From the cell containing the given text, extract its center point as (X, Y) coordinate. 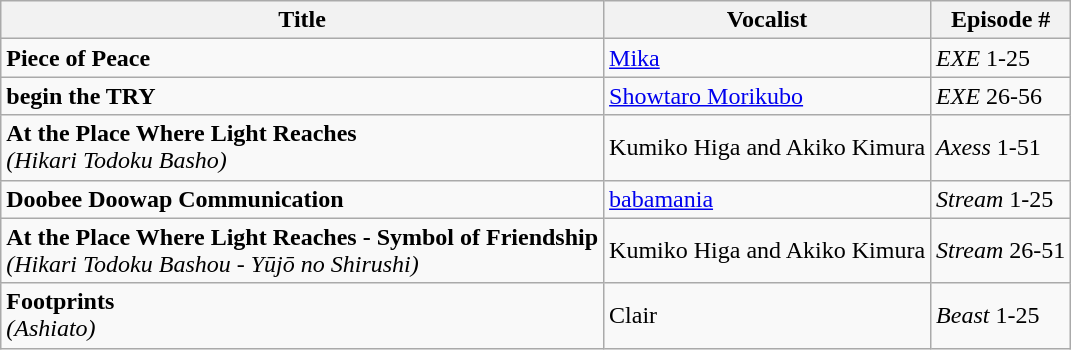
Doobee Doowap Communication (302, 199)
Axess 1-51 (1001, 148)
Stream 26-51 (1001, 250)
Footprints(Ashiato) (302, 316)
Beast 1-25 (1001, 316)
EXE 1-25 (1001, 58)
babamania (768, 199)
Vocalist (768, 20)
Showtaro Morikubo (768, 96)
At the Place Where Light Reaches(Hikari Todoku Basho) (302, 148)
Piece of Peace (302, 58)
EXE 26-56 (1001, 96)
Mika (768, 58)
Stream 1-25 (1001, 199)
Title (302, 20)
Episode # (1001, 20)
Clair (768, 316)
begin the TRY (302, 96)
At the Place Where Light Reaches - Symbol of Friendship(Hikari Todoku Bashou - Yūjō no Shirushi) (302, 250)
